Determine the [X, Y] coordinate at the center of the cell enclosing the given text.  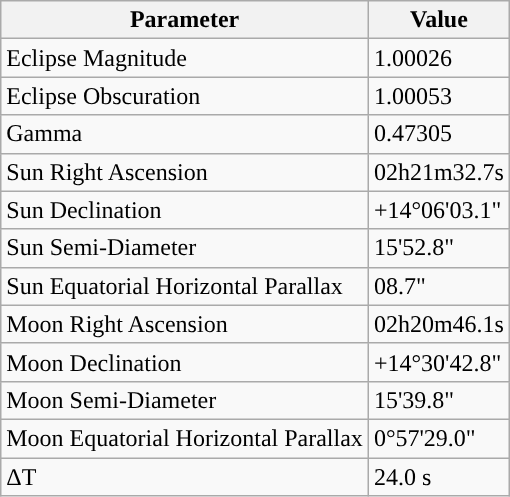
Eclipse Magnitude [185, 58]
Gamma [185, 134]
Sun Equatorial Horizontal Parallax [185, 286]
1.00026 [438, 58]
+14°30'42.8" [438, 362]
15'52.8" [438, 248]
Moon Equatorial Horizontal Parallax [185, 438]
08.7" [438, 286]
0.47305 [438, 134]
Parameter [185, 20]
02h21m32.7s [438, 172]
+14°06'03.1" [438, 210]
Moon Declination [185, 362]
Sun Semi-Diameter [185, 248]
ΔT [185, 477]
Sun Right Ascension [185, 172]
1.00053 [438, 96]
02h20m46.1s [438, 324]
Moon Right Ascension [185, 324]
15'39.8" [438, 400]
0°57'29.0" [438, 438]
Moon Semi-Diameter [185, 400]
24.0 s [438, 477]
Eclipse Obscuration [185, 96]
Value [438, 20]
Sun Declination [185, 210]
